Capture the cell that displays the provided text and extract its (X, Y) central coordinate. 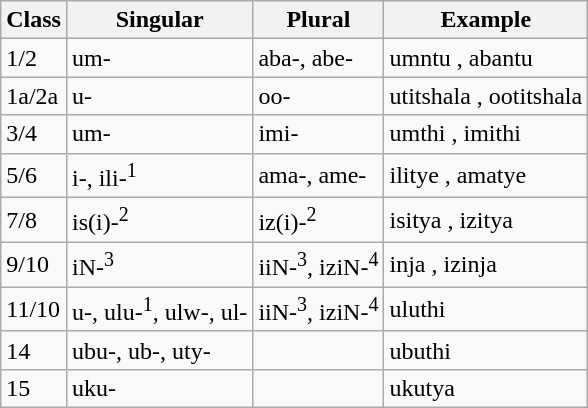
i-, ili-1 (159, 176)
7/8 (34, 220)
aba-, abe- (318, 58)
isitya , izitya (486, 220)
11/10 (34, 310)
ama-, ame- (318, 176)
ubu-, ub-, uty- (159, 350)
ukutya (486, 388)
umthi , imithi (486, 134)
15 (34, 388)
uku- (159, 388)
umntu , abantu (486, 58)
u- (159, 96)
iN-3 (159, 264)
oo- (318, 96)
uluthi (486, 310)
is(i)-2 (159, 220)
3/4 (34, 134)
inja , izinja (486, 264)
u-, ulu-1, ulw-, ul- (159, 310)
Singular (159, 20)
Example (486, 20)
9/10 (34, 264)
5/6 (34, 176)
imi- (318, 134)
14 (34, 350)
ilitye , amatye (486, 176)
1a/2a (34, 96)
utitshala , ootitshala (486, 96)
Class (34, 20)
Plural (318, 20)
iz(i)-2 (318, 220)
ubuthi (486, 350)
1/2 (34, 58)
